Output the (x, y) coordinate of the center of the cell containing the given text.  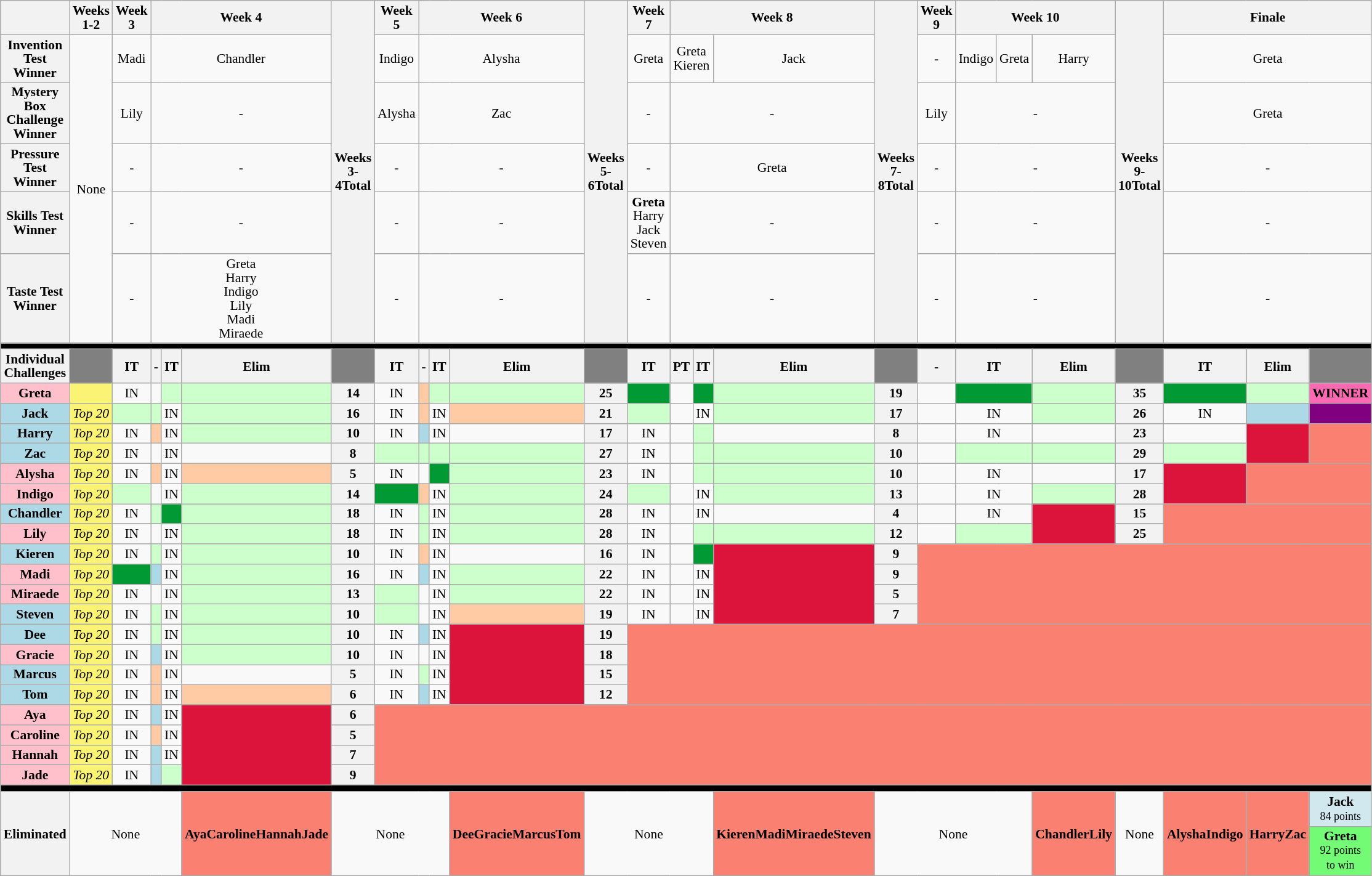
Jade (35, 775)
HarryZac (1278, 834)
24 (606, 494)
4 (896, 514)
35 (1139, 393)
ChandlerLily (1074, 834)
Week 8 (772, 17)
PT (682, 366)
Hannah (35, 755)
Weeks 7-8Total (896, 172)
Finale (1267, 17)
Marcus (35, 675)
Kieren (35, 554)
Miraede (35, 594)
Mystery Box Challenge Winner (35, 113)
AyaCarolineHannahJade (256, 834)
Steven (35, 615)
Jack84 points (1340, 809)
Week 7 (649, 17)
Aya (35, 715)
26 (1139, 414)
WINNER (1340, 393)
Week 3 (132, 17)
Skills Test Winner (35, 223)
27 (606, 453)
29 (1139, 453)
Eliminated (35, 834)
Invention Test Winner (35, 59)
Weeks 1-2 (91, 17)
Week 5 (397, 17)
Caroline (35, 736)
Week 4 (241, 17)
Week 6 (501, 17)
Weeks 5-6Total (606, 172)
Pressure Test Winner (35, 168)
21 (606, 414)
KierenMadiMiraedeSteven (794, 834)
Weeks 3-4Total (353, 172)
DeeGracieMarcusTom (517, 834)
Week 9 (937, 17)
Individual Challenges (35, 366)
GretaHarryJackSteven (649, 223)
Gracie (35, 654)
Taste Test Winner (35, 298)
GretaKieren (692, 59)
Tom (35, 695)
AlyshaIndigo (1205, 834)
Weeks 9-10Total (1139, 172)
GretaHarryIndigoLilyMadiMiraede (241, 298)
Dee (35, 635)
Greta92 pointsto win (1340, 851)
Week 10 (1036, 17)
